Return [X, Y] of the center of cell containing provided text 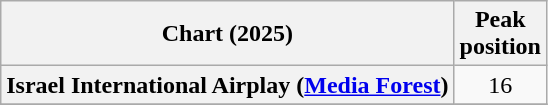
Chart (2025) [228, 34]
Israel International Airplay (Media Forest) [228, 85]
16 [500, 85]
Peakposition [500, 34]
